For the text-containing cell, return its midpoint in (x, y) coordinate format. 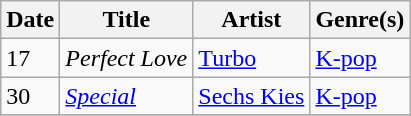
Sechs Kies (252, 96)
Date (30, 20)
Perfect Love (126, 58)
Special (126, 96)
Title (126, 20)
17 (30, 58)
30 (30, 96)
Turbo (252, 58)
Artist (252, 20)
Genre(s) (360, 20)
